Scan for the cell matching the given text and deliver its [X, Y] coordinate at center. 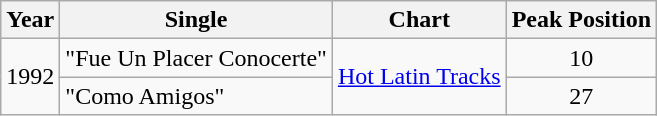
Peak Position [581, 20]
10 [581, 58]
1992 [30, 77]
"Como Amigos" [196, 96]
Hot Latin Tracks [419, 77]
"Fue Un Placer Conocerte" [196, 58]
27 [581, 96]
Year [30, 20]
Chart [419, 20]
Single [196, 20]
